Locate the cell with the specified text and output its [x, y] center coordinate. 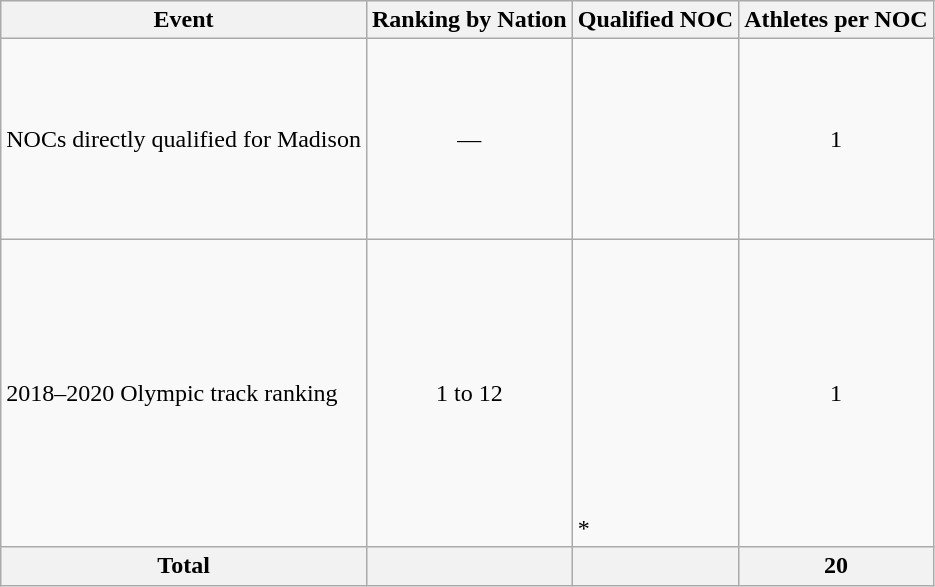
NOCs directly qualified for Madison [184, 139]
2018–2020 Olympic track ranking [184, 393]
Event [184, 20]
— [469, 139]
20 [836, 566]
* [655, 393]
Qualified NOC [655, 20]
Ranking by Nation [469, 20]
1 to 12 [469, 393]
Athletes per NOC [836, 20]
Total [184, 566]
